Scan for the cell matching the given text and deliver its (X, Y) coordinate at center. 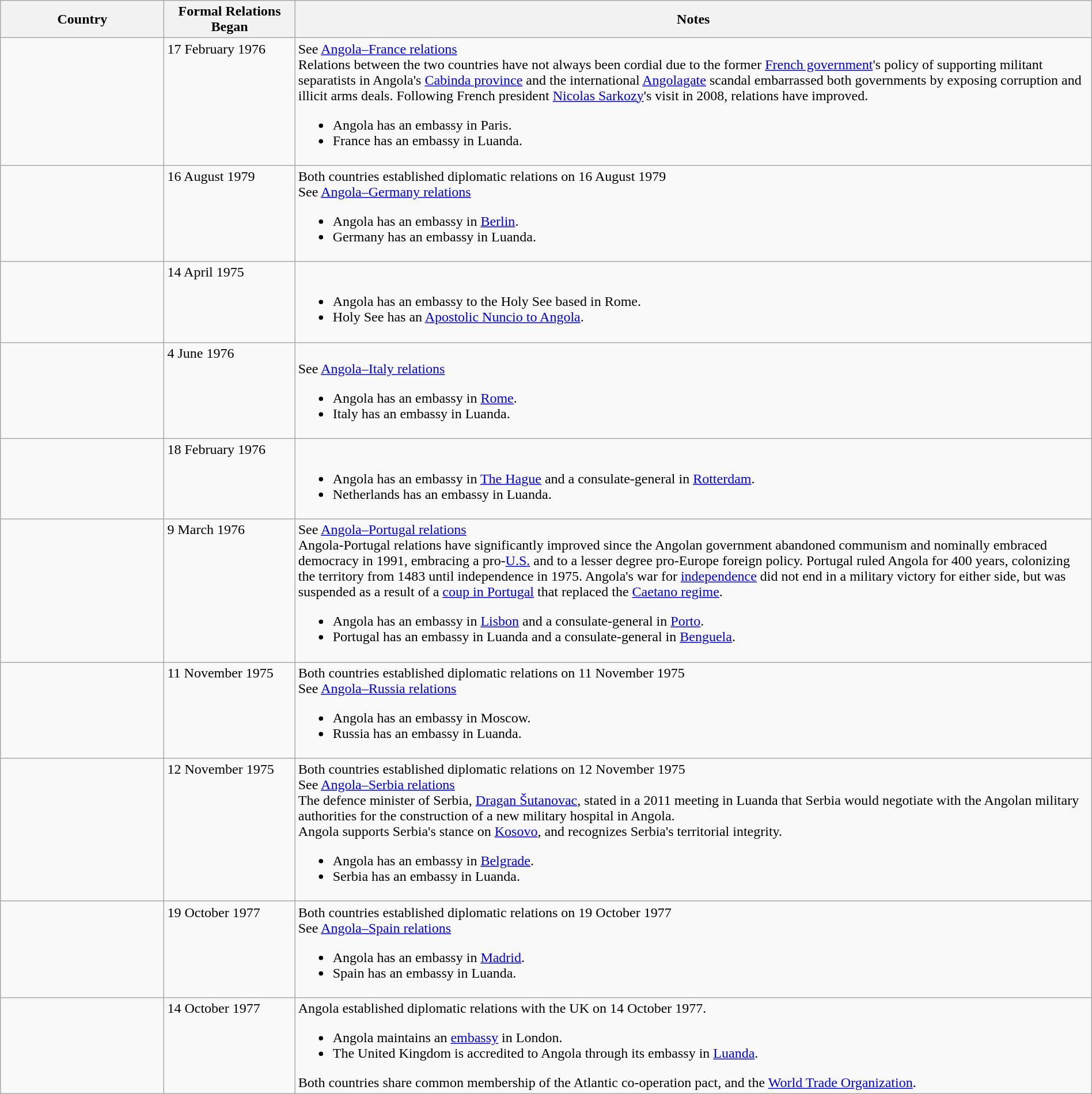
Angola has an embassy in The Hague and a consulate-general in Rotterdam.Netherlands has an embassy in Luanda. (693, 479)
19 October 1977 (229, 949)
12 November 1975 (229, 830)
17 February 1976 (229, 101)
See Angola–Italy relationsAngola has an embassy in Rome.Italy has an embassy in Luanda. (693, 391)
Angola has an embassy to the Holy See based in Rome.Holy See has an Apostolic Nuncio to Angola. (693, 302)
4 June 1976 (229, 391)
18 February 1976 (229, 479)
Country (82, 20)
Formal Relations Began (229, 20)
14 April 1975 (229, 302)
9 March 1976 (229, 590)
Notes (693, 20)
14 October 1977 (229, 1045)
11 November 1975 (229, 710)
16 August 1979 (229, 213)
